From the cell containing the given text, extract its center point as [X, Y] coordinate. 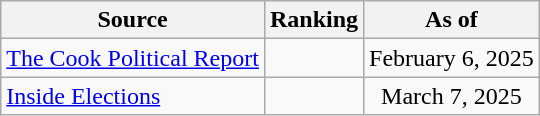
Ranking [314, 20]
Source [133, 20]
The Cook Political Report [133, 58]
As of [452, 20]
Inside Elections [133, 96]
February 6, 2025 [452, 58]
March 7, 2025 [452, 96]
